Extract the [x, y] coordinate from the center of the cell holding the provided text.  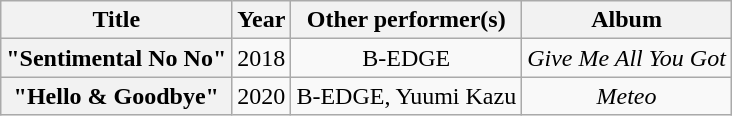
Year [262, 20]
Other performer(s) [406, 20]
"Sentimental No No" [116, 58]
Give Me All You Got [627, 58]
Title [116, 20]
B-EDGE, Yuumi Kazu [406, 96]
Album [627, 20]
2020 [262, 96]
"Hello & Goodbye" [116, 96]
Meteo [627, 96]
2018 [262, 58]
B-EDGE [406, 58]
